Extract the [x, y] coordinate from the center of the cell holding the provided text.  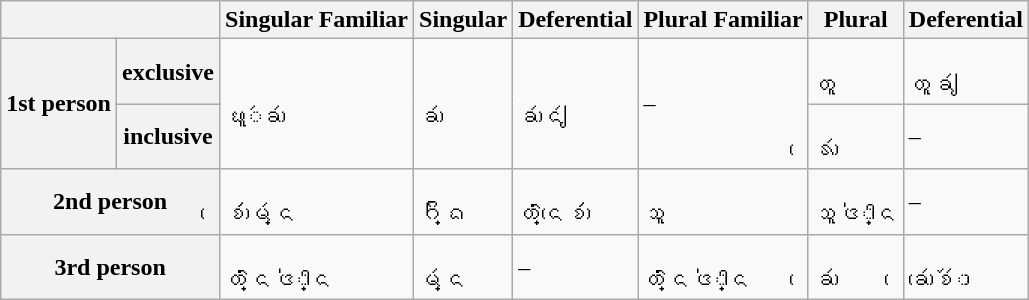
ᩈᩪ [723, 202]
ᨤᩥ᩠ᨦ [464, 202]
inclusive [168, 136]
ᨡᩢᩣ [464, 104]
ᨲᩫ᩠ᨶᨧᩮᩢᩢᩣ [576, 202]
ᨹᩪᩢᨡᩢᩣ [317, 104]
ᨾᩢ᩠ᨶ [464, 266]
ᨧᩮᩢᩢᩣᨾᩢ᩠ᨶ [317, 202]
ᩁᩮᩢᩣ [856, 136]
ᩈᩪᨴ᩵ᩤ᩠ᨶ [856, 202]
exclusive [168, 72]
ᨡᩢᩣᨶᩢᩭ [576, 104]
Plural Familiar [723, 20]
3rd person [110, 266]
Singular [464, 20]
1st person [59, 104]
ᨡᩮᩢᩣᨧᩮᩢ᩶ᩣ [966, 266]
ᨡᩮᩢᩣ [856, 266]
Plural [856, 20]
Singular Familiar [317, 20]
ᨲᩪᨡᩢᩭ [966, 72]
2nd person [110, 202]
ᨲᩪ [856, 72]
